Pinpoint the cell where the given text exists, returning its [x, y] midpoint coordinate. 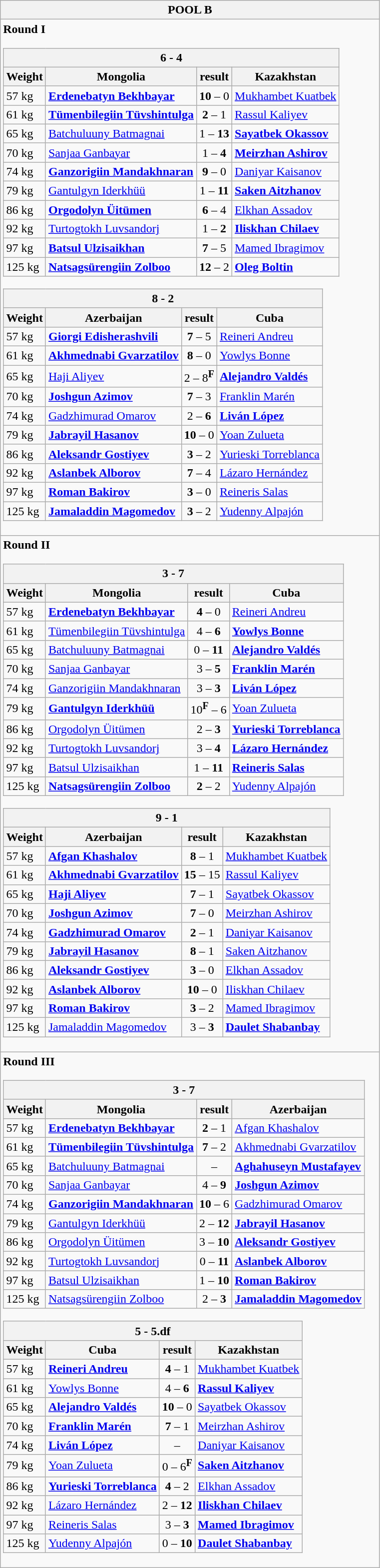
2 – 2 [209, 786]
4 – 0 [209, 612]
4 – 2 [177, 1486]
4 – 1 [177, 1369]
9 - 1 [167, 818]
3 – 10 [214, 1242]
7 – 2 [214, 1147]
0 – 10 [177, 1544]
7 – 4 [199, 473]
6 – 4 [214, 210]
3 – 5 [209, 669]
12 – 2 [214, 267]
10F – 6 [209, 709]
7 – 0 [202, 913]
6 - 4 [171, 57]
Oleg Boltin [286, 267]
3 – 4 [209, 748]
7 – 3 [199, 397]
15 – 15 [202, 875]
1 – 13 [214, 133]
8 – 0 [199, 356]
Giorgi Edisherashvili [113, 336]
1 – 10 [214, 1280]
1 – 2 [214, 229]
4 – 9 [214, 1185]
POOL B [190, 10]
5 - 5.df [153, 1331]
Aghahuseyn Mustafayev [299, 1166]
1 – 4 [214, 152]
2 – 6 [199, 416]
10 – 6 [214, 1204]
0 – 6F [177, 1466]
8 - 2 [163, 298]
2 – 8F [199, 377]
9 – 0 [214, 171]
